Capture the cell that displays the provided text and extract its [x, y] central coordinate. 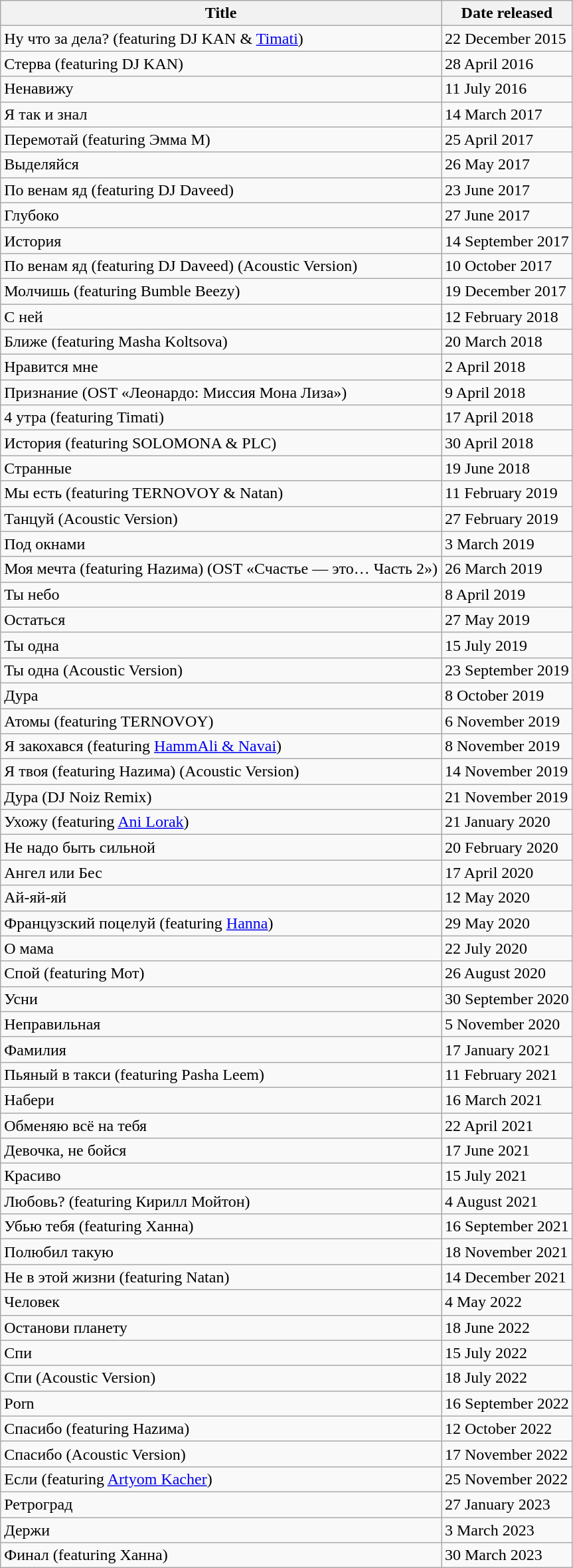
27 February 2019 [507, 519]
Французский поцелуй (featuring Hanna) [221, 923]
30 April 2018 [507, 443]
11 February 2021 [507, 1075]
8 November 2019 [507, 746]
Моя мечта (featuring Наzима) (OST «Счастье — это… Часть 2») [221, 569]
Неправильная [221, 1024]
9 April 2018 [507, 392]
17 November 2022 [507, 1454]
Останови планету [221, 1328]
26 March 2019 [507, 569]
21 November 2019 [507, 797]
28 April 2016 [507, 64]
23 September 2019 [507, 670]
Я так и знал [221, 114]
Перемотай (featuring Эмма М) [221, 139]
4 May 2022 [507, 1302]
17 April 2018 [507, 418]
Странные [221, 468]
Фамилия [221, 1049]
4 утра (featuring Timati) [221, 418]
16 September 2022 [507, 1403]
История (featuring SOLOMONA & PLC) [221, 443]
6 November 2019 [507, 721]
Танцуй (Acoustic Version) [221, 519]
17 April 2020 [507, 873]
27 January 2023 [507, 1504]
Ну что за дела? (featuring DJ KAN & Timati) [221, 39]
О мама [221, 948]
Если (featuring Artyom Kacher) [221, 1479]
Мы есть (featuring TERNOVOY & Natan) [221, 493]
14 September 2017 [507, 240]
2 April 2018 [507, 367]
23 June 2017 [507, 190]
Ты одна (Acoustic Version) [221, 670]
11 July 2016 [507, 89]
14 November 2019 [507, 772]
Дура [221, 695]
Обменяю всё на тебя [221, 1126]
Человек [221, 1302]
27 June 2017 [507, 215]
20 February 2020 [507, 847]
26 August 2020 [507, 974]
15 July 2022 [507, 1353]
Выделяйся [221, 165]
8 April 2019 [507, 594]
30 March 2023 [507, 1555]
Спи [221, 1353]
12 February 2018 [507, 317]
18 July 2022 [507, 1378]
11 February 2019 [507, 493]
16 March 2021 [507, 1100]
Спасибо (featuring Наzима) [221, 1429]
22 December 2015 [507, 39]
16 September 2021 [507, 1227]
25 November 2022 [507, 1479]
Я твоя (featuring Наzима) (Acoustic Version) [221, 772]
15 July 2019 [507, 645]
Молчишь (featuring Bumble Beezy) [221, 291]
18 June 2022 [507, 1328]
19 December 2017 [507, 291]
Под окнами [221, 544]
20 March 2018 [507, 342]
С ней [221, 317]
Ближе (featuring Masha Koltsova) [221, 342]
Финал (featuring Ханна) [221, 1555]
Ты одна [221, 645]
По венам яд (featuring DJ Daveed) [221, 190]
Остаться [221, 620]
Ретроград [221, 1504]
17 January 2021 [507, 1049]
Нравится мне [221, 367]
Глубоко [221, 215]
Спой (featuring Мот) [221, 974]
Спи (Acoustic Version) [221, 1378]
5 November 2020 [507, 1024]
Не в этой жизни (featuring Natan) [221, 1277]
Держи [221, 1529]
12 October 2022 [507, 1429]
Ангел или Бес [221, 873]
Атомы (featuring TERNOVOY) [221, 721]
История [221, 240]
10 October 2017 [507, 266]
Title [221, 13]
3 March 2023 [507, 1529]
27 May 2019 [507, 620]
12 May 2020 [507, 898]
29 May 2020 [507, 923]
21 January 2020 [507, 822]
15 July 2021 [507, 1176]
Ты небо [221, 594]
17 June 2021 [507, 1151]
Набери [221, 1100]
Любовь? (featuring Кирилл Мойтон) [221, 1201]
Усни [221, 999]
14 December 2021 [507, 1277]
Ненавижу [221, 89]
Полюбил такую [221, 1252]
Убью тебя (featuring Ханна) [221, 1227]
Date released [507, 13]
Ай-яй-яй [221, 898]
Красиво [221, 1176]
22 July 2020 [507, 948]
3 March 2019 [507, 544]
Девочка, не бойся [221, 1151]
Стерва (featuring DJ KAN) [221, 64]
8 October 2019 [507, 695]
18 November 2021 [507, 1252]
Не надо быть сильной [221, 847]
19 June 2018 [507, 468]
Я закохався (featuring HammAli & Navai) [221, 746]
Ухожу (featuring Ani Lorak) [221, 822]
22 April 2021 [507, 1126]
Пьяный в такси (featuring Pasha Leem) [221, 1075]
30 September 2020 [507, 999]
Porn [221, 1403]
Спасибо (Acoustic Version) [221, 1454]
4 August 2021 [507, 1201]
14 March 2017 [507, 114]
26 May 2017 [507, 165]
25 April 2017 [507, 139]
Дура (DJ Noiz Remix) [221, 797]
По венам яд (featuring DJ Daveed) (Acoustic Version) [221, 266]
Признание (OST «Леонардо: Миссия Мона Лиза») [221, 392]
